Pinpoint the cell where the given text exists, returning its [X, Y] midpoint coordinate. 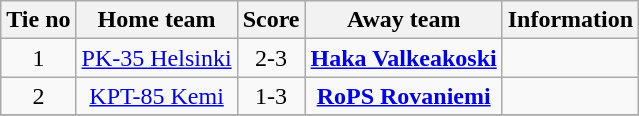
KPT-85 Kemi [156, 96]
2 [38, 96]
1 [38, 58]
Away team [404, 20]
2-3 [271, 58]
Tie no [38, 20]
PK-35 Helsinki [156, 58]
Haka Valkeakoski [404, 58]
Information [570, 20]
RoPS Rovaniemi [404, 96]
Score [271, 20]
Home team [156, 20]
1-3 [271, 96]
